From the cell containing the given text, extract its center point as [X, Y] coordinate. 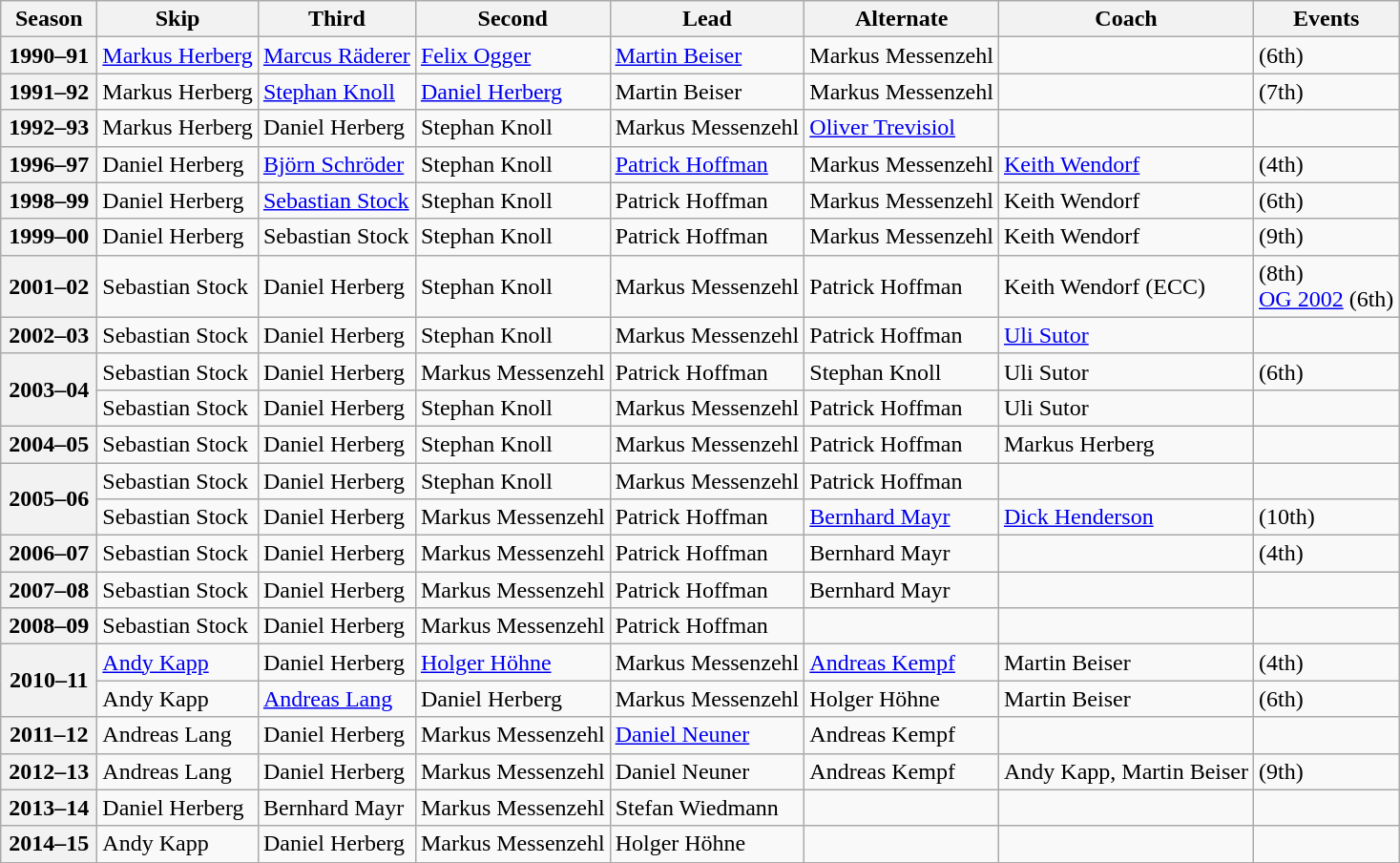
Second [512, 19]
Coach [1126, 19]
2004–05 [50, 444]
2003–04 [50, 389]
2002–03 [50, 335]
1996–97 [50, 164]
2007–08 [50, 590]
Andy Kapp, Martin Beiser [1126, 771]
(8th)OG 2002 (6th) [1327, 286]
Dick Henderson [1126, 517]
1998–99 [50, 200]
Marcus Räderer [336, 55]
1991–92 [50, 92]
2006–07 [50, 554]
2011–12 [50, 735]
(10th) [1327, 517]
2001–02 [50, 286]
Björn Schröder [336, 164]
2013–14 [50, 808]
1999–00 [50, 237]
Lead [707, 19]
2008–09 [50, 626]
Third [336, 19]
Skip [178, 19]
1992–93 [50, 128]
Keith Wendorf (ECC) [1126, 286]
Stefan Wiedmann [707, 808]
2012–13 [50, 771]
2005–06 [50, 498]
Events [1327, 19]
2010–11 [50, 681]
Alternate [902, 19]
Season [50, 19]
Oliver Trevisiol [902, 128]
(7th) [1327, 92]
1990–91 [50, 55]
Felix Ogger [512, 55]
2014–15 [50, 844]
